Output the [x, y] coordinate of the center of the cell containing the given text.  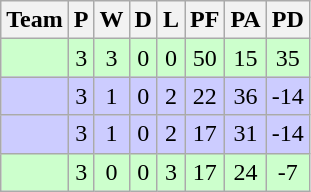
PA [246, 20]
15 [246, 58]
PF [205, 20]
31 [246, 134]
Team [35, 20]
24 [246, 172]
L [170, 20]
22 [205, 96]
P [81, 20]
35 [288, 58]
PD [288, 20]
W [112, 20]
36 [246, 96]
50 [205, 58]
-7 [288, 172]
D [143, 20]
